Search for the cell housing the specified text and yield its (x, y) center coordinate. 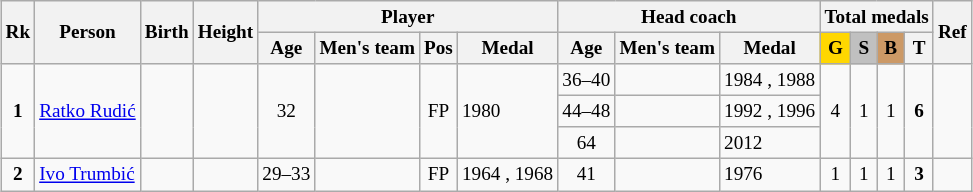
1992 , 1996 (769, 111)
36–40 (586, 80)
44–48 (586, 111)
Player (408, 17)
Ref (952, 32)
B (891, 48)
29–33 (286, 175)
Birth (166, 32)
41 (586, 175)
1984 , 1988 (769, 80)
1976 (769, 175)
4 (836, 112)
Person (88, 32)
2012 (769, 143)
Rk (18, 32)
32 (286, 112)
Ratko Rudić (88, 112)
6 (919, 112)
Ivo Trumbić (88, 175)
64 (586, 143)
G (836, 48)
S (864, 48)
T (919, 48)
1980 (507, 112)
Head coach (689, 17)
Pos (438, 48)
Total medals (877, 17)
1964 , 1968 (507, 175)
2 (18, 175)
3 (919, 175)
Height (226, 32)
